Locate the cell with the specified text and output its [x, y] center coordinate. 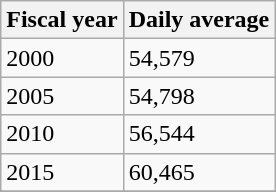
56,544 [199, 134]
2000 [62, 58]
54,579 [199, 58]
2015 [62, 172]
60,465 [199, 172]
Daily average [199, 20]
2010 [62, 134]
Fiscal year [62, 20]
54,798 [199, 96]
2005 [62, 96]
